Determine the (X, Y) coordinate at the center of the cell enclosing the given text.  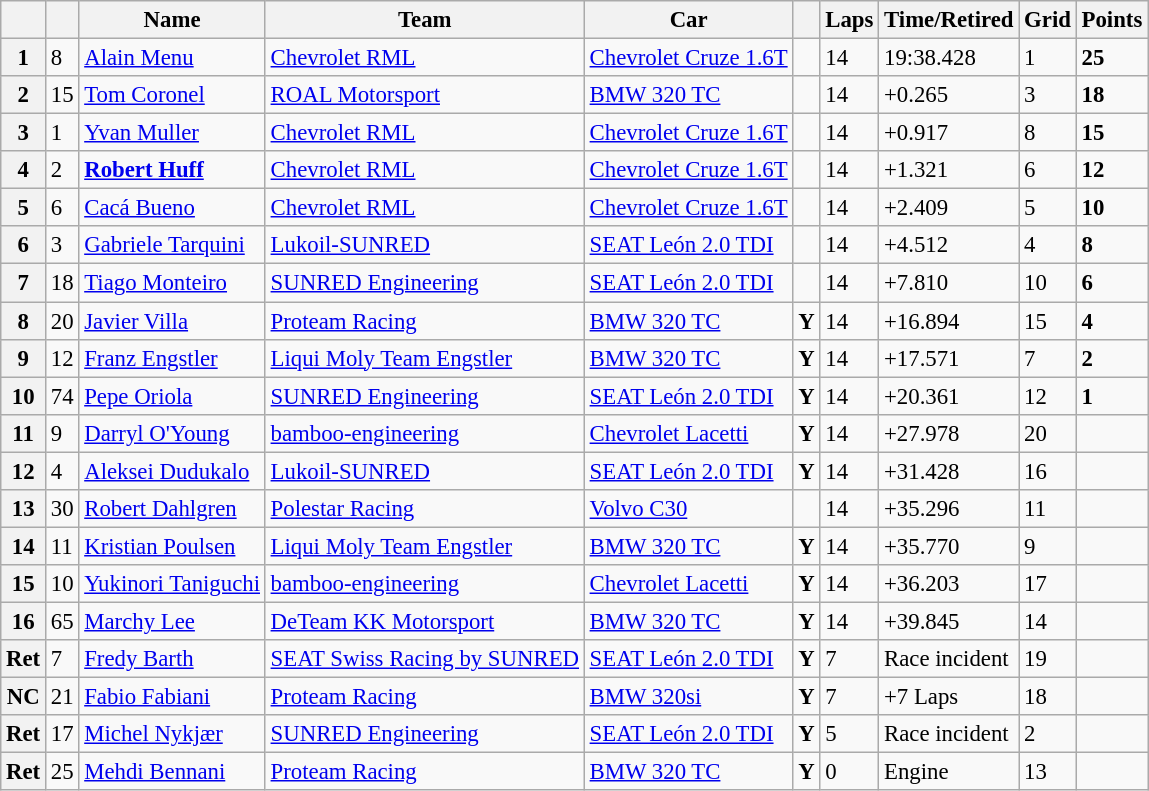
Robert Dahlgren (172, 509)
+27.978 (949, 433)
Tom Coronel (172, 95)
+0.917 (949, 133)
+17.571 (949, 358)
Gabriele Tarquini (172, 245)
21 (62, 697)
Kristian Poulsen (172, 546)
Alain Menu (172, 58)
Yukinori Taniguchi (172, 584)
+1.321 (949, 170)
Aleksei Dudukalo (172, 471)
BMW 320si (688, 697)
SEAT Swiss Racing by SUNRED (424, 659)
+36.203 (949, 584)
Team (424, 20)
Time/Retired (949, 20)
+39.845 (949, 621)
Robert Huff (172, 170)
Franz Engstler (172, 358)
74 (62, 396)
ROAL Motorsport (424, 95)
Fredy Barth (172, 659)
DeTeam KK Motorsport (424, 621)
Laps (850, 20)
Javier Villa (172, 321)
Cacá Bueno (172, 208)
Name (172, 20)
Engine (949, 772)
19 (1048, 659)
Points (1112, 20)
+31.428 (949, 471)
Tiago Monteiro (172, 283)
+35.770 (949, 546)
0 (850, 772)
+16.894 (949, 321)
Fabio Fabiani (172, 697)
Yvan Muller (172, 133)
NC (24, 697)
19:38.428 (949, 58)
Marchy Lee (172, 621)
+2.409 (949, 208)
Car (688, 20)
Michel Nykjær (172, 734)
Pepe Oriola (172, 396)
Grid (1048, 20)
Volvo C30 (688, 509)
+7.810 (949, 283)
+35.296 (949, 509)
Darryl O'Young (172, 433)
+0.265 (949, 95)
+4.512 (949, 245)
+20.361 (949, 396)
30 (62, 509)
Mehdi Bennani (172, 772)
65 (62, 621)
+7 Laps (949, 697)
Polestar Racing (424, 509)
